Locate the cell with the specified text and output its (x, y) center coordinate. 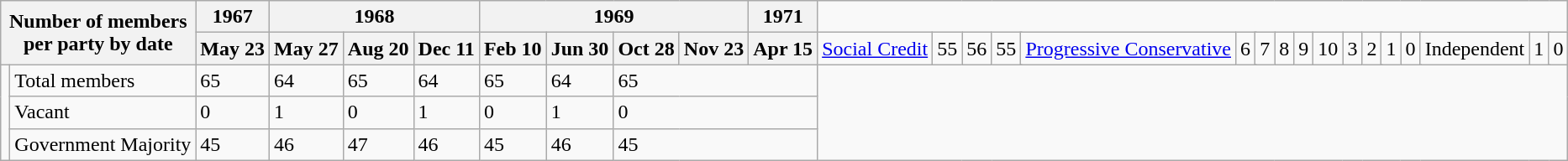
2 (1371, 49)
Feb 10 (513, 49)
6 (1245, 49)
Oct 28 (646, 49)
1968 (375, 17)
Jun 30 (580, 49)
1969 (613, 17)
Aug 20 (378, 49)
Independent (1475, 49)
7 (1265, 49)
Government Majority (103, 144)
Number of membersper party by date (98, 33)
9 (1304, 49)
Dec 11 (446, 49)
May 23 (233, 49)
Total members (103, 80)
8 (1284, 49)
10 (1328, 49)
47 (378, 144)
Vacant (103, 112)
56 (976, 49)
Progressive Conservative (1129, 49)
Nov 23 (713, 49)
May 27 (307, 49)
Social Credit (876, 49)
1967 (233, 17)
3 (1353, 49)
1971 (783, 17)
Apr 15 (783, 49)
